Search for the cell housing the specified text and yield its [x, y] center coordinate. 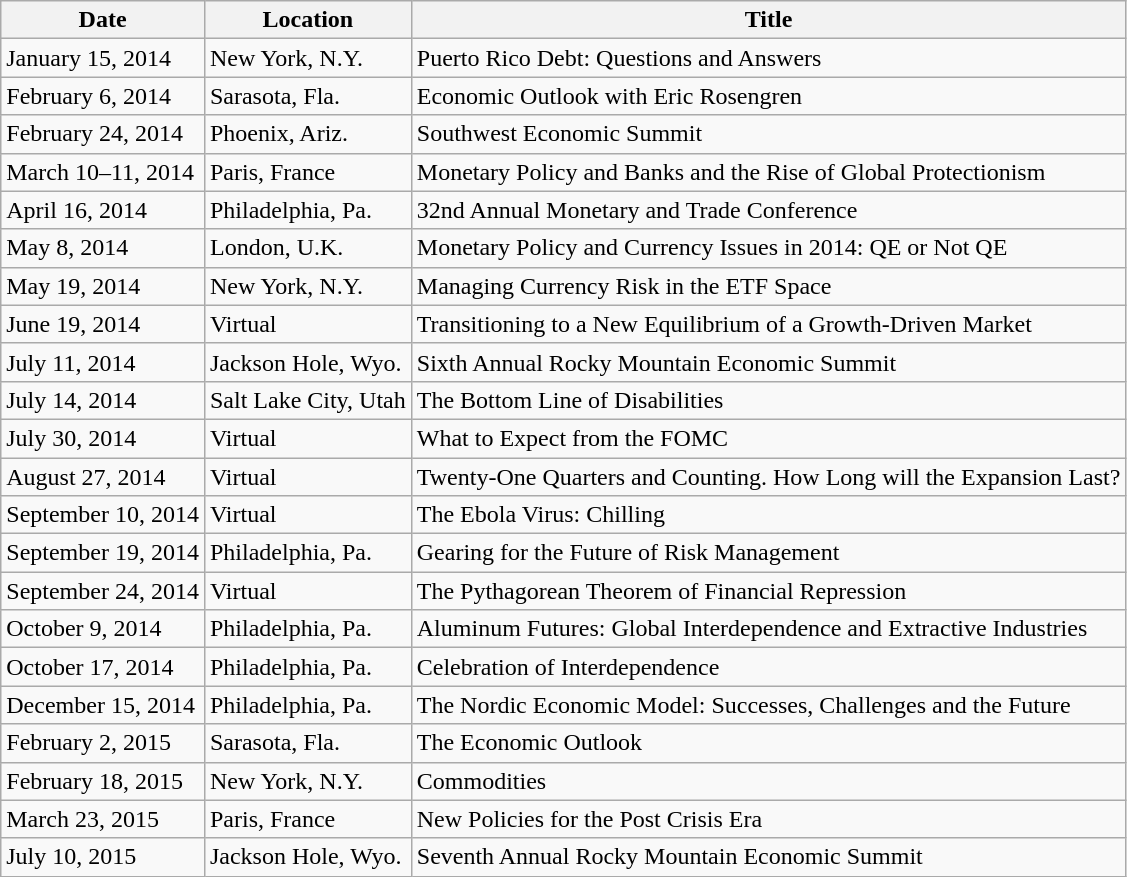
Puerto Rico Debt: Questions and Answers [768, 58]
Aluminum Futures: Global Interdependence and Extractive Industries [768, 629]
Twenty-One Quarters and Counting. How Long will the Expansion Last? [768, 477]
Phoenix, Ariz. [308, 134]
June 19, 2014 [103, 324]
August 27, 2014 [103, 477]
Monetary Policy and Currency Issues in 2014: QE or Not QE [768, 248]
Title [768, 20]
April 16, 2014 [103, 210]
January 15, 2014 [103, 58]
July 11, 2014 [103, 362]
September 19, 2014 [103, 553]
The Bottom Line of Disabilities [768, 400]
May 8, 2014 [103, 248]
Commodities [768, 781]
Managing Currency Risk in the ETF Space [768, 286]
Salt Lake City, Utah [308, 400]
London, U.K. [308, 248]
February 18, 2015 [103, 781]
Economic Outlook with Eric Rosengren [768, 96]
February 6, 2014 [103, 96]
October 17, 2014 [103, 667]
The Economic Outlook [768, 743]
December 15, 2014 [103, 705]
March 23, 2015 [103, 819]
Location [308, 20]
July 10, 2015 [103, 857]
New Policies for the Post Crisis Era [768, 819]
Celebration of Interdependence [768, 667]
February 2, 2015 [103, 743]
October 9, 2014 [103, 629]
Gearing for the Future of Risk Management [768, 553]
July 30, 2014 [103, 438]
Date [103, 20]
Sixth Annual Rocky Mountain Economic Summit [768, 362]
What to Expect from the FOMC [768, 438]
February 24, 2014 [103, 134]
The Nordic Economic Model: Successes, Challenges and the Future [768, 705]
Transitioning to a New Equilibrium of a Growth-Driven Market [768, 324]
The Pythagorean Theorem of Financial Repression [768, 591]
July 14, 2014 [103, 400]
The Ebola Virus: Chilling [768, 515]
May 19, 2014 [103, 286]
March 10–11, 2014 [103, 172]
September 24, 2014 [103, 591]
Southwest Economic Summit [768, 134]
September 10, 2014 [103, 515]
Monetary Policy and Banks and the Rise of Global Protectionism [768, 172]
32nd Annual Monetary and Trade Conference [768, 210]
Seventh Annual Rocky Mountain Economic Summit [768, 857]
